Return (x, y) of the center of cell containing provided text 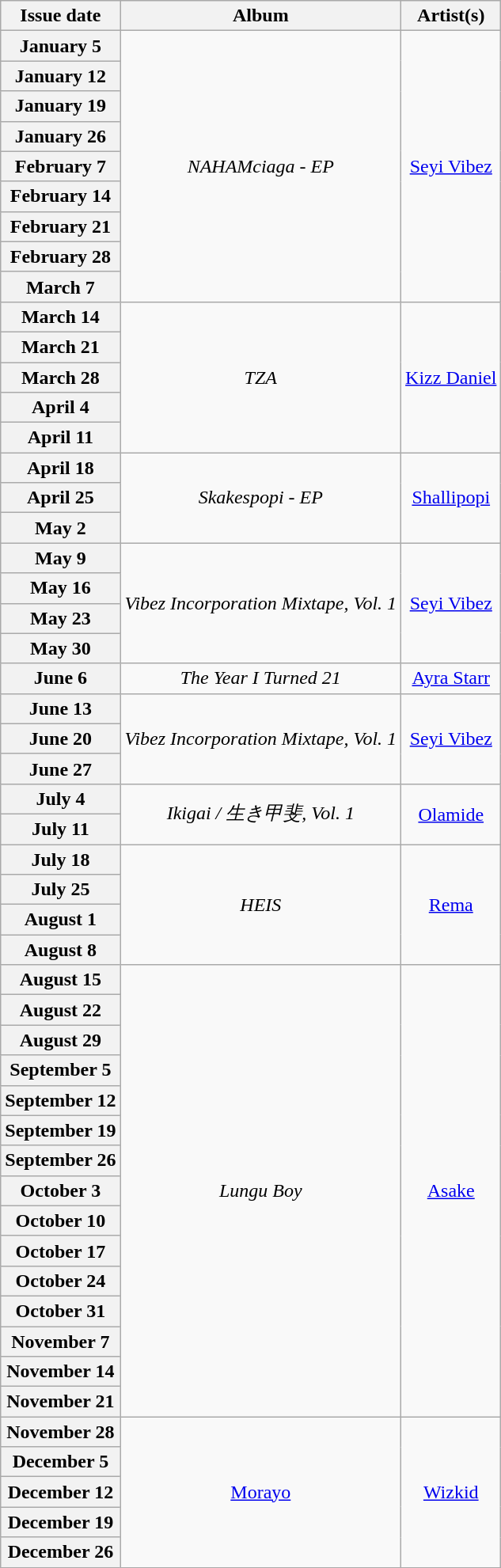
August 8 (60, 950)
July 4 (60, 799)
May 30 (60, 648)
Artist(s) (451, 16)
July 25 (60, 890)
November 28 (60, 1432)
Skakespopi - EP (261, 498)
January 12 (60, 76)
October 17 (60, 1251)
May 2 (60, 528)
Ayra Starr (451, 678)
March 21 (60, 347)
January 19 (60, 106)
June 20 (60, 738)
The Year I Turned 21 (261, 678)
May 16 (60, 588)
November 7 (60, 1342)
April 18 (60, 468)
October 31 (60, 1311)
June 27 (60, 769)
Morayo (261, 1492)
Wizkid (451, 1492)
November 21 (60, 1402)
August 29 (60, 1040)
March 28 (60, 378)
June 13 (60, 708)
March 14 (60, 317)
Ikigai / 生き甲斐, Vol. 1 (261, 814)
September 26 (60, 1160)
April 11 (60, 438)
Issue date (60, 16)
October 10 (60, 1221)
February 14 (60, 196)
December 12 (60, 1492)
October 24 (60, 1281)
December 5 (60, 1462)
Album (261, 16)
Olamide (451, 814)
August 15 (60, 980)
HEIS (261, 904)
March 7 (60, 287)
May 23 (60, 618)
October 3 (60, 1190)
February 28 (60, 256)
June 6 (60, 678)
Kizz Daniel (451, 377)
April 25 (60, 498)
Asake (451, 1190)
August 22 (60, 1010)
November 14 (60, 1372)
Rema (451, 904)
December 19 (60, 1522)
August 1 (60, 920)
July 18 (60, 859)
September 5 (60, 1070)
NAHAMciaga - EP (261, 166)
December 26 (60, 1552)
Lungu Boy (261, 1190)
April 4 (60, 408)
July 11 (60, 829)
September 19 (60, 1130)
February 21 (60, 226)
February 7 (60, 166)
January 5 (60, 46)
September 12 (60, 1100)
Shallipopi (451, 498)
January 26 (60, 136)
TZA (261, 377)
May 9 (60, 558)
